Search for the cell housing the specified text and yield its [X, Y] center coordinate. 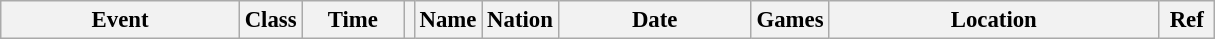
Event [120, 20]
Class [270, 20]
Games [790, 20]
Nation [520, 20]
Name [448, 20]
Time [353, 20]
Ref [1187, 20]
Location [994, 20]
Date [654, 20]
